Identify which cell holds the provided text, then report its [X, Y] central coordinate. 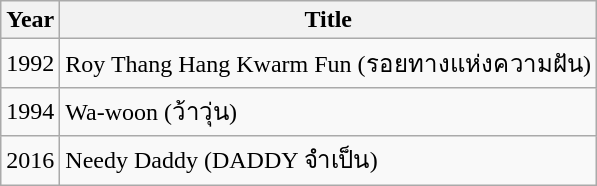
Roy Thang Hang Kwarm Fun (รอยทางแห่งความฝัน) [328, 64]
Title [328, 20]
1994 [30, 112]
2016 [30, 160]
Year [30, 20]
Wa-woon (ว้าวุ่น) [328, 112]
1992 [30, 64]
Needy Daddy (DADDY จำเป็น) [328, 160]
